Locate the cell with the specified text and output its (X, Y) center coordinate. 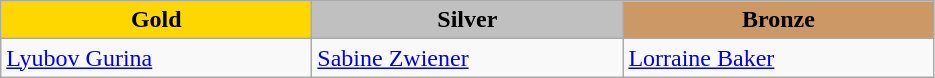
Lyubov Gurina (156, 58)
Sabine Zwiener (468, 58)
Lorraine Baker (778, 58)
Gold (156, 20)
Bronze (778, 20)
Silver (468, 20)
